Scan for the cell matching the given text and deliver its (x, y) coordinate at center. 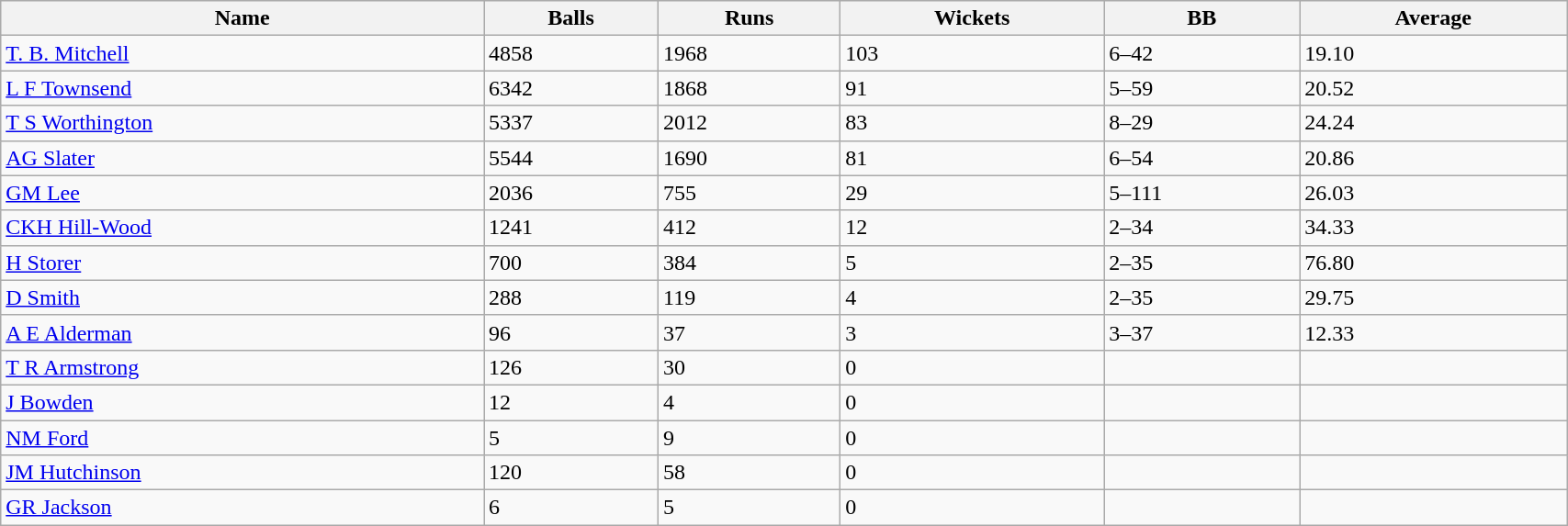
BB (1201, 18)
19.10 (1433, 53)
6 (571, 508)
9 (749, 438)
3–37 (1201, 332)
6342 (571, 88)
384 (749, 263)
81 (972, 158)
700 (571, 263)
AG Slater (243, 158)
A E Alderman (243, 332)
JM Hutchinson (243, 473)
2012 (749, 123)
37 (749, 332)
755 (749, 193)
Runs (749, 18)
5337 (571, 123)
103 (972, 53)
26.03 (1433, 193)
1690 (749, 158)
4858 (571, 53)
6–54 (1201, 158)
5–59 (1201, 88)
96 (571, 332)
412 (749, 228)
58 (749, 473)
T R Armstrong (243, 367)
GM Lee (243, 193)
Balls (571, 18)
H Storer (243, 263)
1241 (571, 228)
20.86 (1433, 158)
1868 (749, 88)
2–34 (1201, 228)
83 (972, 123)
29.75 (1433, 297)
2036 (571, 193)
GR Jackson (243, 508)
1968 (749, 53)
Name (243, 18)
L F Townsend (243, 88)
76.80 (1433, 263)
J Bowden (243, 402)
30 (749, 367)
119 (749, 297)
20.52 (1433, 88)
91 (972, 88)
D Smith (243, 297)
24.24 (1433, 123)
CKH Hill-Wood (243, 228)
34.33 (1433, 228)
29 (972, 193)
NM Ford (243, 438)
12.33 (1433, 332)
T S Worthington (243, 123)
288 (571, 297)
Average (1433, 18)
T. B. Mitchell (243, 53)
6–42 (1201, 53)
126 (571, 367)
5–111 (1201, 193)
8–29 (1201, 123)
120 (571, 473)
3 (972, 332)
Wickets (972, 18)
5544 (571, 158)
